Provide the (X, Y) coordinate of the cell's center where the given text is located.  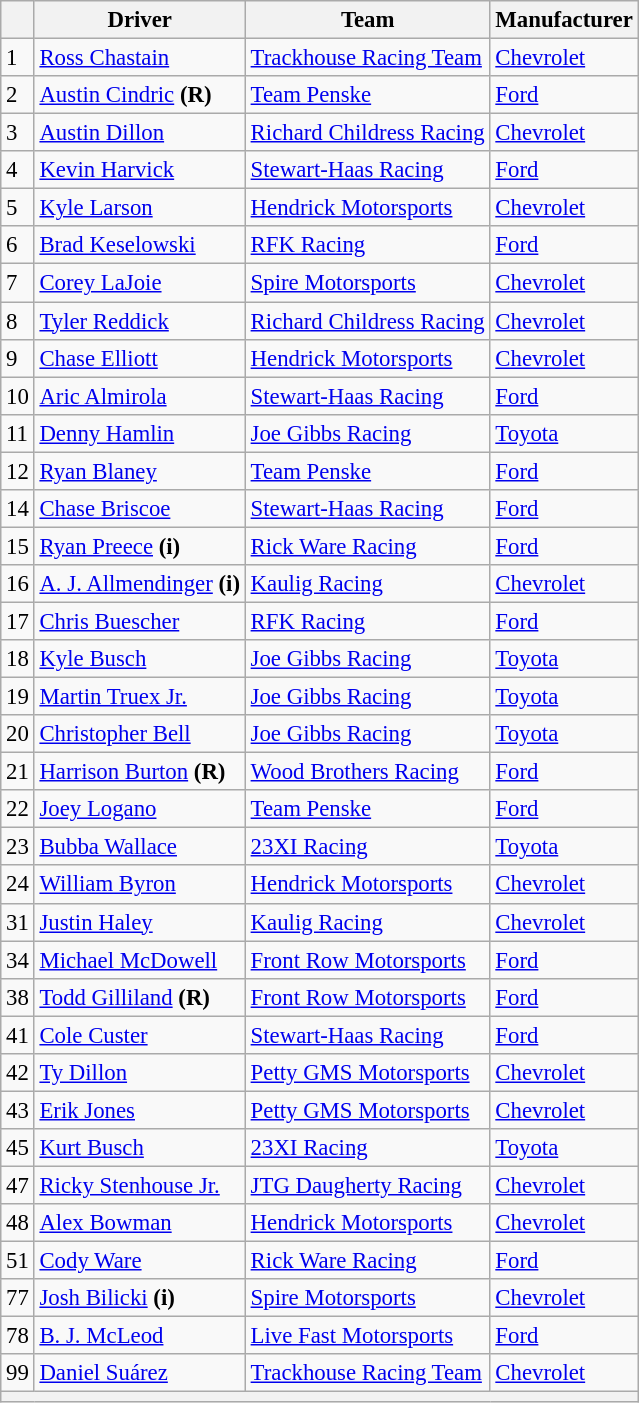
14 (18, 509)
47 (18, 1185)
Chase Briscoe (140, 509)
Aric Almirola (140, 396)
Josh Bilicki (i) (140, 1298)
Live Fast Motorsports (368, 1336)
Justin Haley (140, 922)
5 (18, 208)
Brad Keselowski (140, 245)
78 (18, 1336)
Ryan Preece (i) (140, 546)
Alex Bowman (140, 1223)
7 (18, 283)
Michael McDowell (140, 960)
Denny Hamlin (140, 433)
Kyle Larson (140, 208)
42 (18, 1073)
6 (18, 245)
Christopher Bell (140, 734)
Tyler Reddick (140, 321)
Erik Jones (140, 1110)
12 (18, 471)
11 (18, 433)
48 (18, 1223)
Martin Truex Jr. (140, 697)
Corey LaJoie (140, 283)
Kyle Busch (140, 659)
23 (18, 847)
19 (18, 697)
31 (18, 922)
18 (18, 659)
21 (18, 772)
Austin Cindric (R) (140, 95)
Manufacturer (564, 20)
51 (18, 1261)
4 (18, 170)
3 (18, 133)
99 (18, 1373)
77 (18, 1298)
41 (18, 1035)
Chris Buescher (140, 621)
A. J. Allmendinger (i) (140, 584)
Ryan Blaney (140, 471)
Wood Brothers Racing (368, 772)
Ricky Stenhouse Jr. (140, 1185)
Harrison Burton (R) (140, 772)
Bubba Wallace (140, 847)
16 (18, 584)
2 (18, 95)
B. J. McLeod (140, 1336)
Driver (140, 20)
9 (18, 358)
Kevin Harvick (140, 170)
William Byron (140, 885)
Cole Custer (140, 1035)
8 (18, 321)
Joey Logano (140, 809)
Austin Dillon (140, 133)
Cody Ware (140, 1261)
22 (18, 809)
Daniel Suárez (140, 1373)
43 (18, 1110)
Chase Elliott (140, 358)
Todd Gilliland (R) (140, 997)
JTG Daugherty Racing (368, 1185)
34 (18, 960)
10 (18, 396)
1 (18, 58)
Team (368, 20)
Kurt Busch (140, 1148)
24 (18, 885)
38 (18, 997)
45 (18, 1148)
Ty Dillon (140, 1073)
15 (18, 546)
Ross Chastain (140, 58)
17 (18, 621)
20 (18, 734)
